Locate the cell with the specified text and output its (x, y) center coordinate. 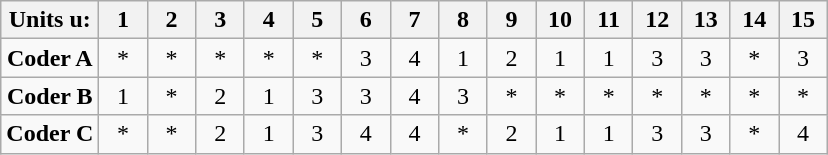
6 (366, 20)
13 (706, 20)
15 (804, 20)
10 (560, 20)
11 (608, 20)
14 (754, 20)
Coder C (50, 134)
Coder B (50, 96)
5 (318, 20)
Coder A (50, 58)
Units u: (50, 20)
8 (464, 20)
12 (658, 20)
9 (512, 20)
7 (414, 20)
